Return (X, Y) of the center of cell containing provided text 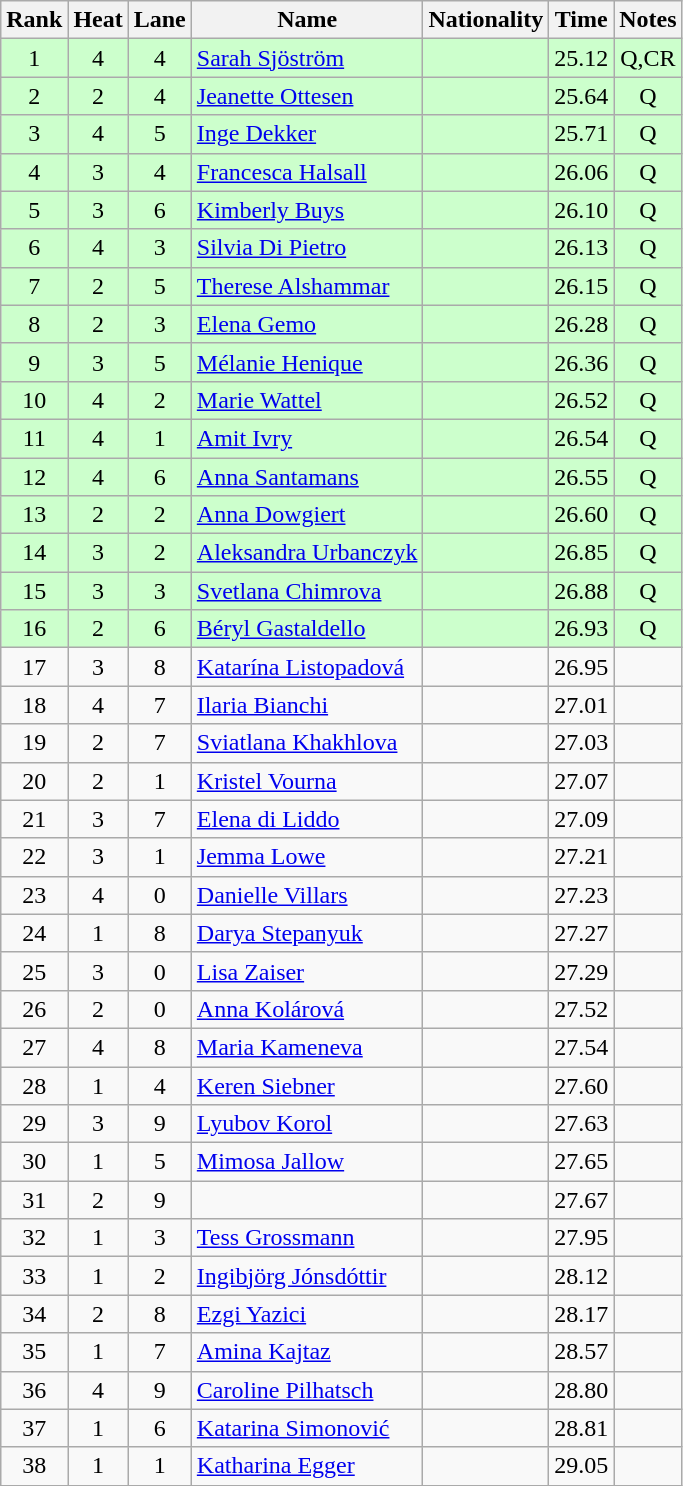
21 (34, 819)
Q,CR (648, 58)
16 (34, 629)
Elena Gemo (307, 324)
27.29 (582, 971)
28.80 (582, 1390)
Marie Wattel (307, 400)
26.88 (582, 591)
28.12 (582, 1276)
26.52 (582, 400)
22 (34, 857)
Jemma Lowe (307, 857)
26 (34, 1009)
Béryl Gastaldello (307, 629)
26.06 (582, 172)
Anna Santamans (307, 477)
27.63 (582, 1124)
Anna Kolárová (307, 1009)
19 (34, 743)
27.09 (582, 819)
26.55 (582, 477)
10 (34, 400)
23 (34, 895)
27.27 (582, 933)
26.15 (582, 286)
Lyubov Korol (307, 1124)
Notes (648, 20)
27.07 (582, 781)
Aleksandra Urbanczyk (307, 553)
Caroline Pilhatsch (307, 1390)
33 (34, 1276)
26.95 (582, 667)
Sviatlana Khakhlova (307, 743)
26.13 (582, 248)
14 (34, 553)
31 (34, 1200)
28 (34, 1085)
Lisa Zaiser (307, 971)
Amit Ivry (307, 438)
36 (34, 1390)
12 (34, 477)
Darya Stepanyuk (307, 933)
26.54 (582, 438)
Sarah Sjöström (307, 58)
Katarina Simonović (307, 1428)
24 (34, 933)
15 (34, 591)
Francesca Halsall (307, 172)
28.57 (582, 1352)
13 (34, 515)
34 (34, 1314)
20 (34, 781)
Silvia Di Pietro (307, 248)
Elena di Liddo (307, 819)
Kimberly Buys (307, 210)
27.21 (582, 857)
27.23 (582, 895)
26.60 (582, 515)
Tess Grossmann (307, 1238)
25 (34, 971)
27.52 (582, 1009)
Ezgi Yazici (307, 1314)
28.17 (582, 1314)
28.81 (582, 1428)
29.05 (582, 1466)
18 (34, 705)
29 (34, 1124)
27.60 (582, 1085)
Katarína Listopadová (307, 667)
Kristel Vourna (307, 781)
38 (34, 1466)
Maria Kameneva (307, 1047)
25.12 (582, 58)
Keren Siebner (307, 1085)
27 (34, 1047)
Danielle Villars (307, 895)
Inge Dekker (307, 134)
26.28 (582, 324)
26.93 (582, 629)
27.54 (582, 1047)
17 (34, 667)
27.01 (582, 705)
Katharina Egger (307, 1466)
Nationality (486, 20)
Lane (160, 20)
Jeanette Ottesen (307, 96)
11 (34, 438)
32 (34, 1238)
26.85 (582, 553)
26.10 (582, 210)
27.95 (582, 1238)
Mimosa Jallow (307, 1162)
27.03 (582, 743)
Therese Alshammar (307, 286)
37 (34, 1428)
35 (34, 1352)
27.65 (582, 1162)
Ingibjörg Jónsdóttir (307, 1276)
Rank (34, 20)
25.64 (582, 96)
Svetlana Chimrova (307, 591)
Ilaria Bianchi (307, 705)
Mélanie Henique (307, 362)
30 (34, 1162)
Heat (98, 20)
Name (307, 20)
27.67 (582, 1200)
Amina Kajtaz (307, 1352)
Anna Dowgiert (307, 515)
25.71 (582, 134)
Time (582, 20)
26.36 (582, 362)
